Output the (X, Y) coordinate of the center of the cell containing the given text.  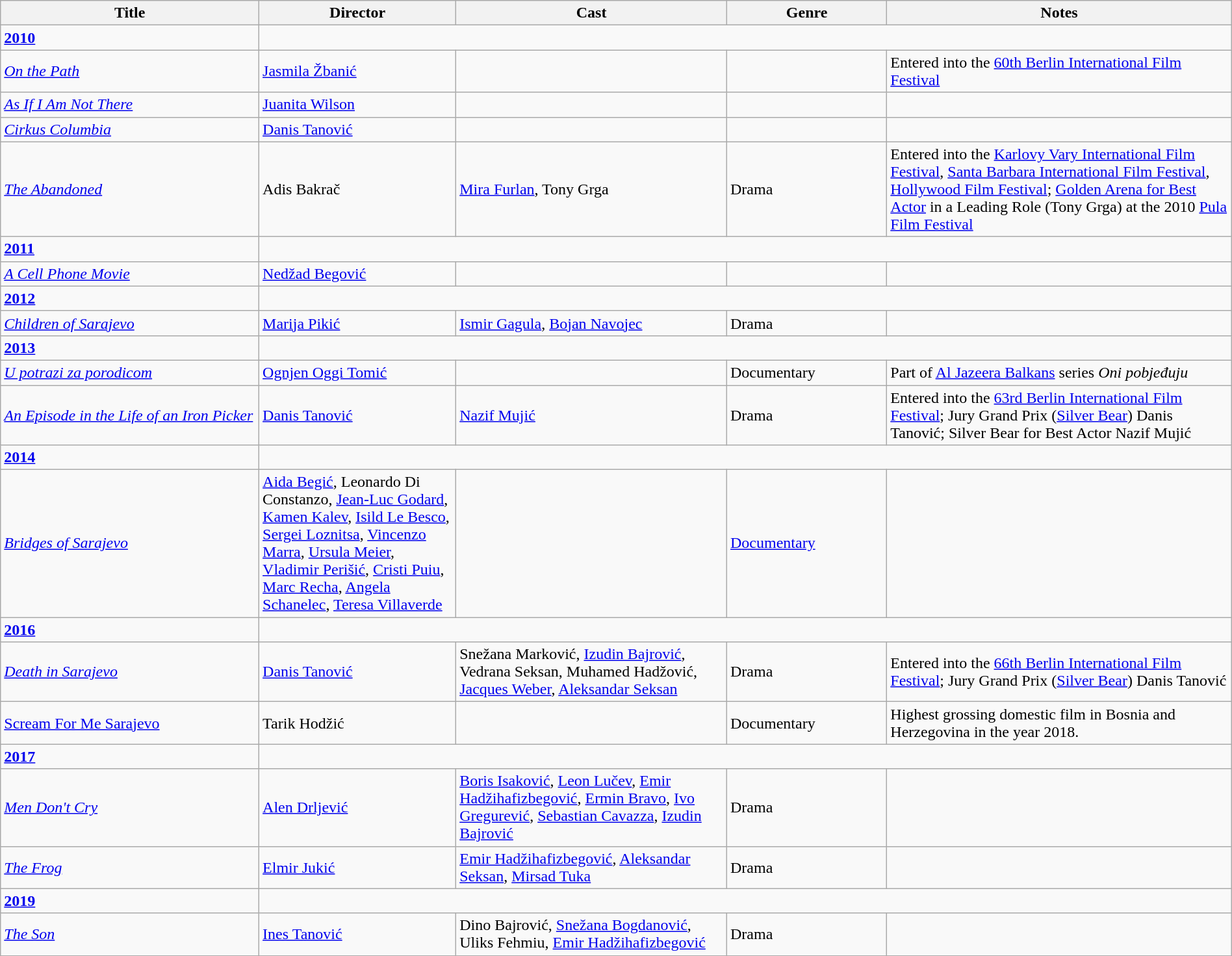
Highest grossing domestic film in Bosnia and Herzegovina in the year 2018. (1059, 723)
Emir Hadžihafizbegović, Aleksandar Seksan, Mirsad Tuka (591, 867)
Mira Furlan, Tony Grga (591, 189)
The Abandoned (130, 189)
2011 (130, 249)
On the Path (130, 71)
Ismir Gagula, Bojan Navojec (591, 323)
Part of Al Jazeera Balkans series Oni pobjeđuju (1059, 372)
Death in Sarajevo (130, 672)
A Cell Phone Movie (130, 274)
Title (130, 13)
Juanita Wilson (357, 105)
Snežana Marković, Izudin Bajrović, Vedrana Seksan, Muhamed Hadžović, Jacques Weber, Aleksandar Seksan (591, 672)
Ognjen Oggi Tomić (357, 372)
Scream For Me Sarajevo (130, 723)
Nedžad Begović (357, 274)
Children of Sarajevo (130, 323)
Boris Isaković, Leon Lučev, Emir Hadžihafizbegović, Ermin Bravo, Ivo Gregurević, Sebastian Cavazza, Izudin Bajrović (591, 807)
Nazif Mujić (591, 415)
The Frog (130, 867)
An Episode in the Life of an Iron Picker (130, 415)
Cast (591, 13)
Ines Tanović (357, 935)
Director (357, 13)
Dino Bajrović, Snežana Bogdanović, Uliks Fehmiu, Emir Hadžihafizbegović (591, 935)
Bridges of Sarajevo (130, 543)
2010 (130, 38)
2013 (130, 348)
2019 (130, 901)
Genre (806, 13)
2014 (130, 458)
Jasmila Žbanić (357, 71)
Entered into the 66th Berlin International Film Festival; Jury Grand Prix (Silver Bear) Danis Tanović (1059, 672)
U potrazi za porodicom (130, 372)
Marija Pikić (357, 323)
The Son (130, 935)
Alen Drljević (357, 807)
Entered into the 60th Berlin International Film Festival (1059, 71)
As If I Am Not There (130, 105)
Notes (1059, 13)
2016 (130, 630)
Adis Bakrač (357, 189)
Men Don't Cry (130, 807)
2017 (130, 756)
Cirkus Columbia (130, 129)
Tarik Hodžić (357, 723)
Elmir Jukić (357, 867)
2012 (130, 298)
Entered into the 63rd Berlin International Film Festival; Jury Grand Prix (Silver Bear) Danis Tanović; Silver Bear for Best Actor Nazif Mujić (1059, 415)
